Output the (X, Y) coordinate of the center of the cell containing the given text.  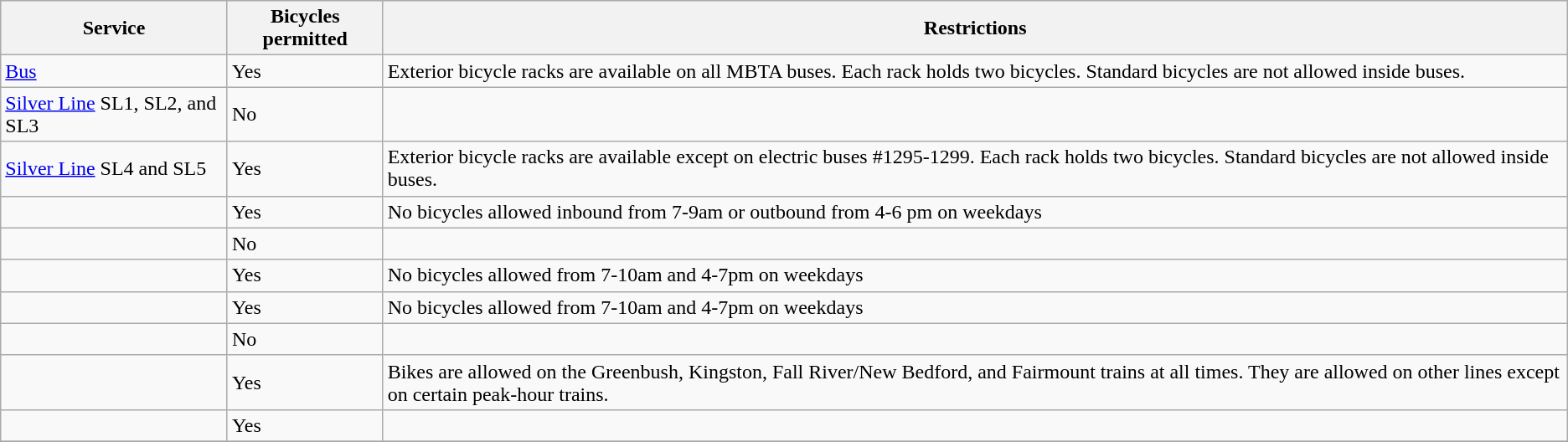
Silver Line SL1, SL2, and SL3 (114, 114)
No bicycles allowed inbound from 7-9am or outbound from 4-6 pm on weekdays (975, 212)
Service (114, 28)
Bus (114, 71)
Silver Line SL4 and SL5 (114, 169)
Exterior bicycle racks are available on all MBTA buses. Each rack holds two bicycles. Standard bicycles are not allowed inside buses. (975, 71)
Bicycles permitted (305, 28)
Restrictions (975, 28)
